From the cell containing the given text, extract its center point as (X, Y) coordinate. 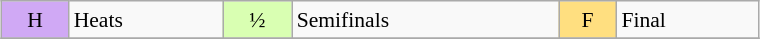
Heats (146, 20)
H (36, 20)
½ (258, 20)
F (588, 20)
Final (687, 20)
Semifinals (426, 20)
